Scan for the cell matching the given text and deliver its (x, y) coordinate at center. 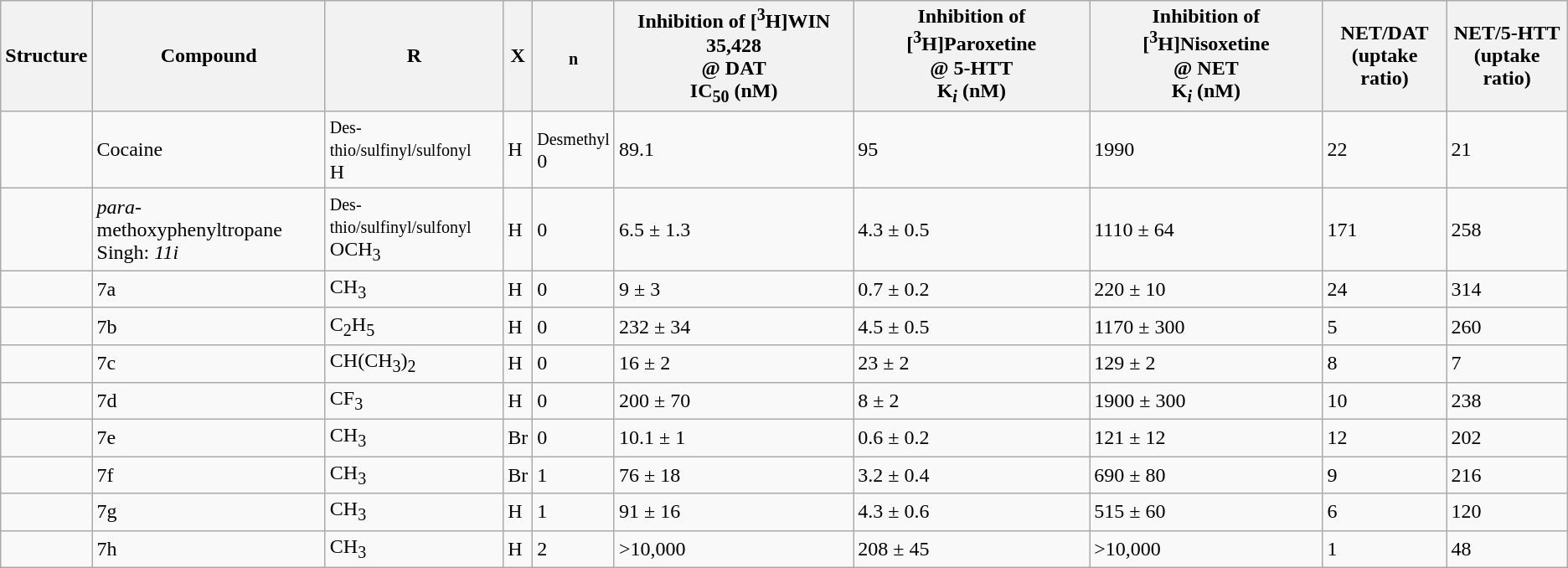
7c (209, 364)
7a (209, 289)
7h (209, 549)
23 ± 2 (972, 364)
n (574, 56)
2 (574, 549)
12 (1385, 437)
7d (209, 400)
200 ± 70 (734, 400)
7e (209, 437)
R (414, 56)
216 (1507, 475)
Desmethyl0 (574, 150)
690 ± 80 (1206, 475)
21 (1507, 150)
Inhibition of [3H]Nisoxetine@ NETKi (nM) (1206, 56)
10 (1385, 400)
238 (1507, 400)
CH(CH3)2 (414, 364)
C2H5 (414, 326)
Cocaine (209, 150)
1110 ± 64 (1206, 230)
260 (1507, 326)
4.3 ± 0.6 (972, 512)
7f (209, 475)
7g (209, 512)
4.5 ± 0.5 (972, 326)
202 (1507, 437)
NET/DAT(uptake ratio) (1385, 56)
232 ± 34 (734, 326)
220 ± 10 (1206, 289)
Inhibition of [3H]WIN 35,428@ DATIC50 (nM) (734, 56)
91 ± 16 (734, 512)
1900 ± 300 (1206, 400)
258 (1507, 230)
9 ± 3 (734, 289)
Inhibition of [3H]Paroxetine@ 5-HTTKi (nM) (972, 56)
95 (972, 150)
1990 (1206, 150)
0.7 ± 0.2 (972, 289)
Structure (47, 56)
89.1 (734, 150)
10.1 ± 1 (734, 437)
6.5 ± 1.3 (734, 230)
1170 ± 300 (1206, 326)
129 ± 2 (1206, 364)
5 (1385, 326)
CF3 (414, 400)
8 (1385, 364)
7b (209, 326)
Des-thio/sulfinyl/sulfonylOCH3 (414, 230)
4.3 ± 0.5 (972, 230)
121 ± 12 (1206, 437)
7 (1507, 364)
8 ± 2 (972, 400)
9 (1385, 475)
Des-thio/sulfinyl/sulfonylH (414, 150)
Compound (209, 56)
24 (1385, 289)
120 (1507, 512)
22 (1385, 150)
208 ± 45 (972, 549)
515 ± 60 (1206, 512)
16 ± 2 (734, 364)
X (518, 56)
314 (1507, 289)
171 (1385, 230)
48 (1507, 549)
3.2 ± 0.4 (972, 475)
0.6 ± 0.2 (972, 437)
6 (1385, 512)
NET/5-HTT(uptake ratio) (1507, 56)
para-methoxyphenyltropaneSingh: 11i (209, 230)
76 ± 18 (734, 475)
